Find where the given text appears and provide that cell's center as (x, y) coordinate. 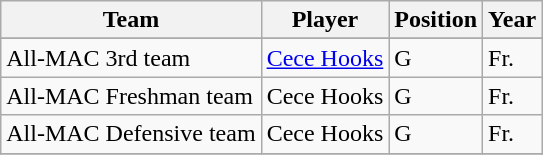
Year (512, 20)
Player (325, 20)
Position (436, 20)
All-MAC Defensive team (131, 134)
All-MAC 3rd team (131, 58)
All-MAC Freshman team (131, 96)
Team (131, 20)
